Return (x, y) of the center of cell containing provided text 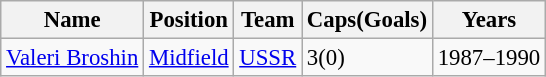
Years (488, 20)
Valeri Broshin (72, 58)
1987–1990 (488, 58)
Caps(Goals) (368, 20)
Position (189, 20)
USSR (268, 58)
3(0) (368, 58)
Name (72, 20)
Team (268, 20)
Midfield (189, 58)
